Provide the (X, Y) coordinate of the cell's center where the given text is located.  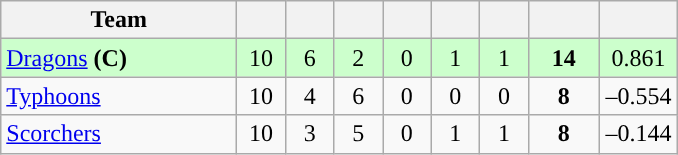
Dragons (C) (119, 58)
5 (358, 134)
0.861 (638, 58)
14 (564, 58)
Scorchers (119, 134)
–0.144 (638, 134)
3 (310, 134)
Typhoons (119, 96)
4 (310, 96)
–0.554 (638, 96)
Team (119, 20)
2 (358, 58)
